Locate the cell with the specified text and output its [X, Y] center coordinate. 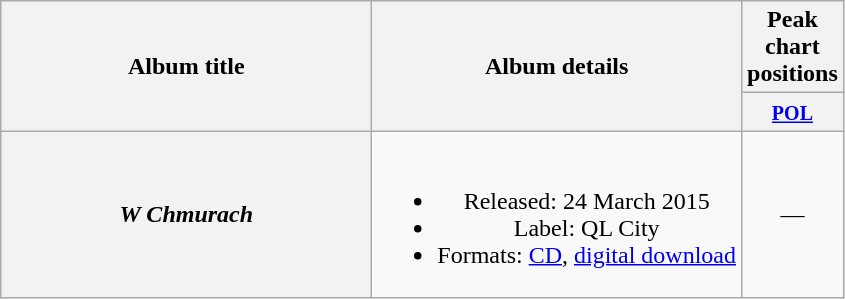
POL [793, 112]
Album title [186, 66]
Peak chart positions [793, 47]
Released: 24 March 2015Label: QL CityFormats: CD, digital download [557, 214]
Album details [557, 66]
W Chmurach [186, 214]
— [793, 214]
